Find where the given text appears and provide that cell's center as (X, Y) coordinate. 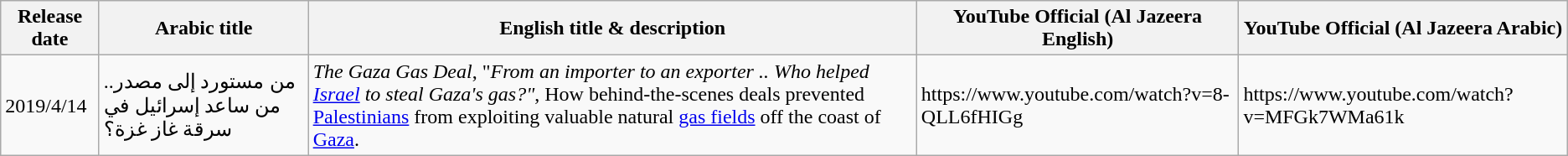
Arabic title (204, 29)
English title & description (612, 29)
من مستورد إلى مصدر.. من ساعد إسرائيل في سرقة غاز غزة؟ (204, 106)
https://www.youtube.com/watch?v=8-QLL6fHIGg (1077, 106)
https://www.youtube.com/watch?v=MFGk7WMa61k (1403, 106)
YouTube Official (Al Jazeera English) (1077, 29)
YouTube Official (Al Jazeera Arabic) (1403, 29)
Release date (50, 29)
2019/4/14 (50, 106)
